From the cell containing the given text, extract its center point as [X, Y] coordinate. 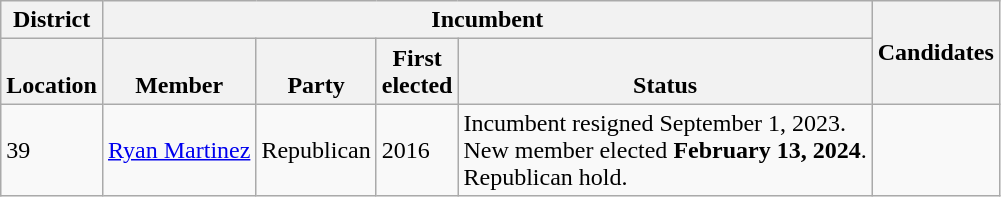
Incumbent resigned September 1, 2023.New member elected February 13, 2024.Republican hold. [665, 150]
Candidates [936, 52]
2016 [417, 150]
Status [665, 72]
39 [52, 150]
District [52, 20]
Ryan Martinez [178, 150]
Incumbent [487, 20]
Location [52, 72]
Firstelected [417, 72]
Party [316, 72]
Member [178, 72]
Republican [316, 150]
